From the cell containing the given text, extract its center point as [X, Y] coordinate. 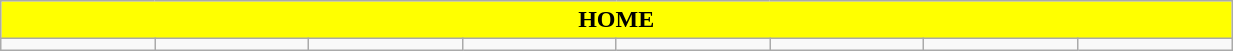
HOME [616, 20]
